Capture the cell that displays the provided text and extract its (x, y) central coordinate. 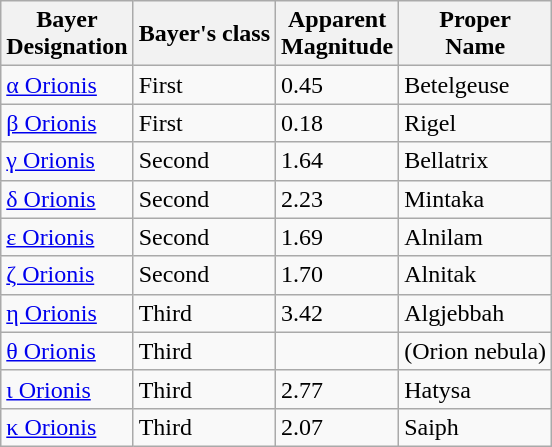
η Orionis (67, 313)
ζ Orionis (67, 275)
ε Orionis (67, 237)
(Orion nebula) (476, 351)
ApparentMagnitude (338, 34)
0.45 (338, 85)
2.07 (338, 427)
γ Orionis (67, 161)
BayerDesignation (67, 34)
Saiph (476, 427)
Betelgeuse (476, 85)
1.70 (338, 275)
δ Orionis (67, 199)
Rigel (476, 123)
Bayer's class (204, 34)
ι Orionis (67, 389)
Alnitak (476, 275)
α Orionis (67, 85)
κ Orionis (67, 427)
3.42 (338, 313)
Hatysa (476, 389)
β Orionis (67, 123)
Mintaka (476, 199)
2.77 (338, 389)
ProperName (476, 34)
Algjebbah (476, 313)
θ Orionis (67, 351)
1.69 (338, 237)
Bellatrix (476, 161)
2.23 (338, 199)
Alnilam (476, 237)
0.18 (338, 123)
1.64 (338, 161)
